Pinpoint the cell where the given text exists, returning its (x, y) midpoint coordinate. 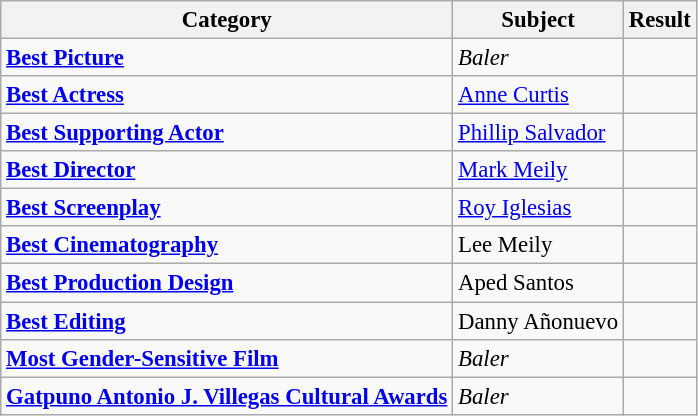
Aped Santos (538, 283)
Best Supporting Actor (227, 133)
Best Editing (227, 321)
Roy Iglesias (538, 208)
Most Gender-Sensitive Film (227, 358)
Subject (538, 20)
Category (227, 20)
Best Picture (227, 57)
Best Production Design (227, 283)
Result (660, 20)
Best Cinematography (227, 245)
Danny Añonuevo (538, 321)
Best Actress (227, 95)
Lee Meily (538, 245)
Best Director (227, 170)
Best Screenplay (227, 208)
Gatpuno Antonio J. Villegas Cultural Awards (227, 396)
Anne Curtis (538, 95)
Phillip Salvador (538, 133)
Mark Meily (538, 170)
